Provide the [X, Y] coordinate of the cell's center where the given text is located.  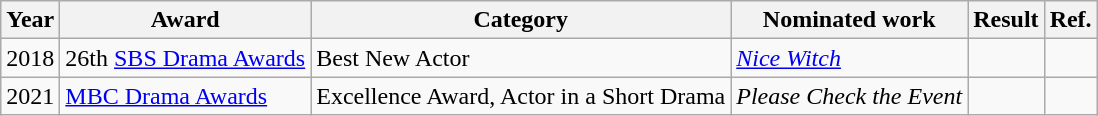
Category [521, 20]
Excellence Award, Actor in a Short Drama [521, 96]
2018 [30, 58]
Year [30, 20]
Nominated work [850, 20]
Result [1006, 20]
Award [186, 20]
MBC Drama Awards [186, 96]
Nice Witch [850, 58]
Please Check the Event [850, 96]
2021 [30, 96]
Ref. [1070, 20]
26th SBS Drama Awards [186, 58]
Best New Actor [521, 58]
